Identify which cell holds the provided text, then report its [x, y] central coordinate. 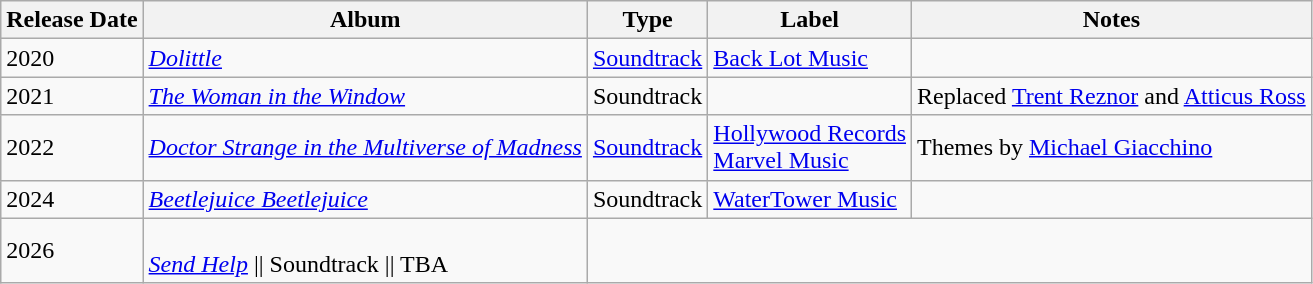
Type [647, 20]
2026 [72, 250]
2020 [72, 58]
Back Lot Music [810, 58]
Themes by Michael Giacchino [1112, 148]
Hollywood RecordsMarvel Music [810, 148]
WaterTower Music [810, 199]
Notes [1112, 20]
2022 [72, 148]
Replaced Trent Reznor and Atticus Ross [1112, 96]
Release Date [72, 20]
Doctor Strange in the Multiverse of Madness [365, 148]
The Woman in the Window [365, 96]
Send Help || Soundtrack || TBA [365, 250]
Beetlejuice Beetlejuice [365, 199]
2024 [72, 199]
2021 [72, 96]
Label [810, 20]
Album [365, 20]
Dolittle [365, 58]
